Return [x, y] of the center of cell containing provided text 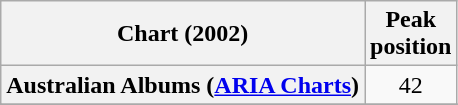
Australian Albums (ARIA Charts) [183, 85]
Chart (2002) [183, 34]
42 [411, 85]
Peakposition [411, 34]
